Identify which cell holds the provided text, then report its (x, y) central coordinate. 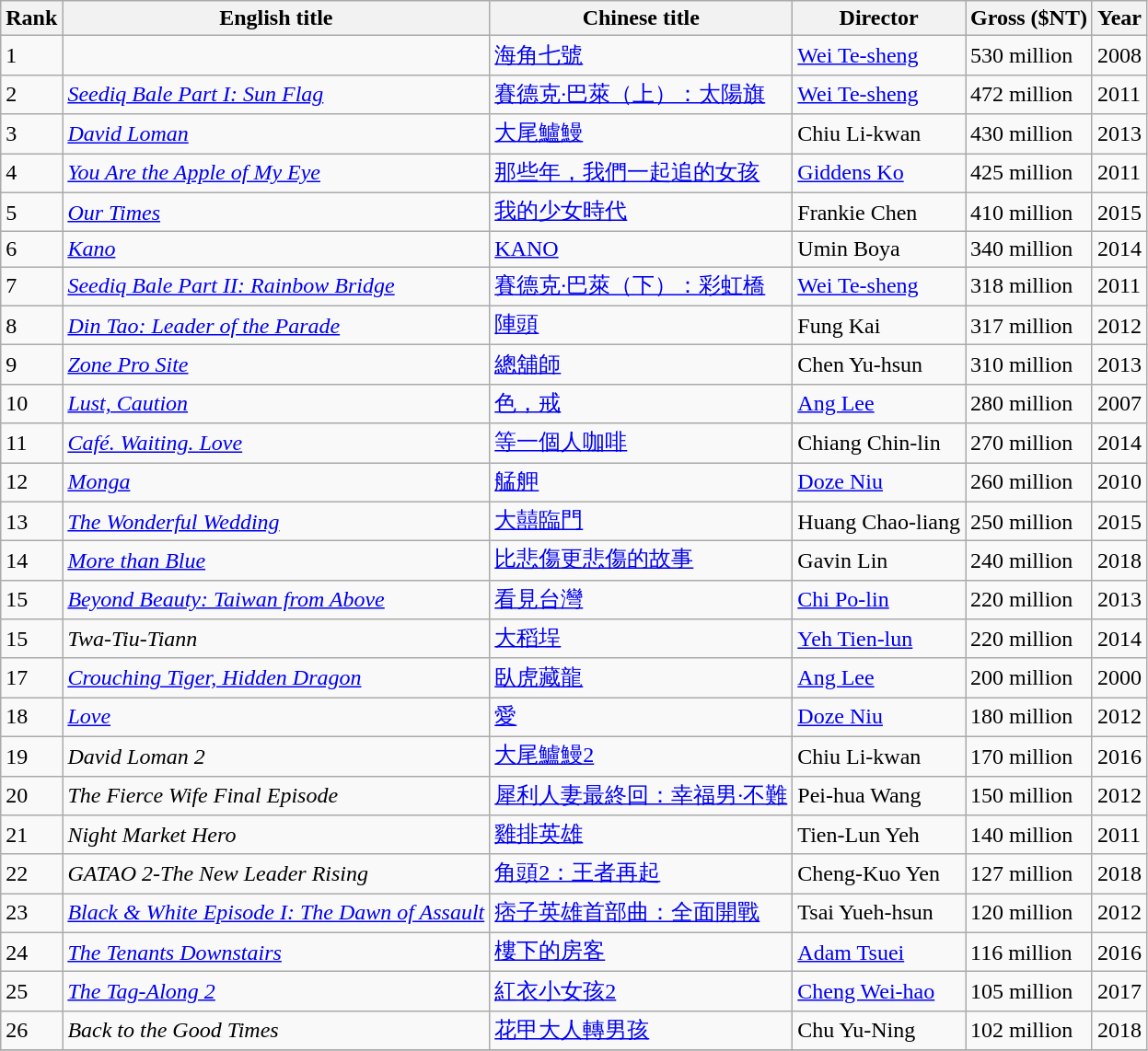
Chinese title (641, 18)
170 million (1028, 756)
Cheng Wei-hao (879, 992)
20 (31, 795)
250 million (1028, 521)
Chiang Chin-lin (879, 444)
3 (31, 134)
大稻埕 (641, 639)
Twa-Tiu-Tiann (276, 639)
127 million (1028, 874)
116 million (1028, 952)
11 (31, 444)
Giddens Ko (879, 173)
Lust, Caution (276, 403)
Cheng-Kuo Yen (879, 874)
22 (31, 874)
角頭2：王者再起 (641, 874)
2010 (1119, 482)
Chu Yu-Ning (879, 1031)
Our Times (276, 212)
270 million (1028, 444)
425 million (1028, 173)
David Loman 2 (276, 756)
180 million (1028, 718)
Chi Po-lin (879, 600)
Rank (31, 18)
You Are the Apple of My Eye (276, 173)
13 (31, 521)
18 (31, 718)
9 (31, 364)
雞排英雄 (641, 836)
賽德克·巴萊（下）：彩虹橋 (641, 287)
120 million (1028, 913)
6 (31, 249)
賽德克·巴萊（上）：太陽旗 (641, 94)
愛 (641, 718)
Seediq Bale Part II: Rainbow Bridge (276, 287)
260 million (1028, 482)
7 (31, 287)
8 (31, 326)
200 million (1028, 677)
David Loman (276, 134)
Tsai Yueh-hsun (879, 913)
等一個人咖啡 (641, 444)
總舖師 (641, 364)
240 million (1028, 561)
Café. Waiting. Love (276, 444)
19 (31, 756)
150 million (1028, 795)
Director (879, 18)
比悲傷更悲傷的故事 (641, 561)
Fung Kai (879, 326)
Monga (276, 482)
Beyond Beauty: Taiwan from Above (276, 600)
Kano (276, 249)
530 million (1028, 55)
Din Tao: Leader of the Parade (276, 326)
17 (31, 677)
The Tenants Downstairs (276, 952)
2008 (1119, 55)
310 million (1028, 364)
The Wonderful Wedding (276, 521)
5 (31, 212)
Back to the Good Times (276, 1031)
The Tag-Along 2 (276, 992)
色，戒 (641, 403)
Night Market Hero (276, 836)
340 million (1028, 249)
21 (31, 836)
看見台灣 (641, 600)
Huang Chao-liang (879, 521)
大囍臨門 (641, 521)
105 million (1028, 992)
KANO (641, 249)
26 (31, 1031)
樓下的房客 (641, 952)
Adam Tsuei (879, 952)
Love (276, 718)
那些年，我們一起追的女孩 (641, 173)
23 (31, 913)
Tien-Lun Yeh (879, 836)
English title (276, 18)
Frankie Chen (879, 212)
Yeh Tien-lun (879, 639)
Black & White Episode I: The Dawn of Assault (276, 913)
大尾鱸鰻 (641, 134)
Crouching Tiger, Hidden Dragon (276, 677)
The Fierce Wife Final Episode (276, 795)
10 (31, 403)
Gavin Lin (879, 561)
1 (31, 55)
140 million (1028, 836)
2017 (1119, 992)
臥虎藏龍 (641, 677)
GATAO 2-The New Leader Rising (276, 874)
2 (31, 94)
我的少女時代 (641, 212)
痞子英雄首部曲：全面開戰 (641, 913)
14 (31, 561)
472 million (1028, 94)
12 (31, 482)
410 million (1028, 212)
海角七號 (641, 55)
犀利人妻最終回：幸福男·不難 (641, 795)
More than Blue (276, 561)
紅衣小女孩2 (641, 992)
4 (31, 173)
Zone Pro Site (276, 364)
Pei-hua Wang (879, 795)
Chen Yu-hsun (879, 364)
Seediq Bale Part I: Sun Flag (276, 94)
24 (31, 952)
Gross ($NT) (1028, 18)
318 million (1028, 287)
430 million (1028, 134)
280 million (1028, 403)
25 (31, 992)
Umin Boya (879, 249)
2000 (1119, 677)
317 million (1028, 326)
102 million (1028, 1031)
陣頭 (641, 326)
大尾鱸鰻2 (641, 756)
2007 (1119, 403)
花甲大人轉男孩 (641, 1031)
Year (1119, 18)
艋舺 (641, 482)
